Output the [x, y] coordinate of the center of the cell containing the given text.  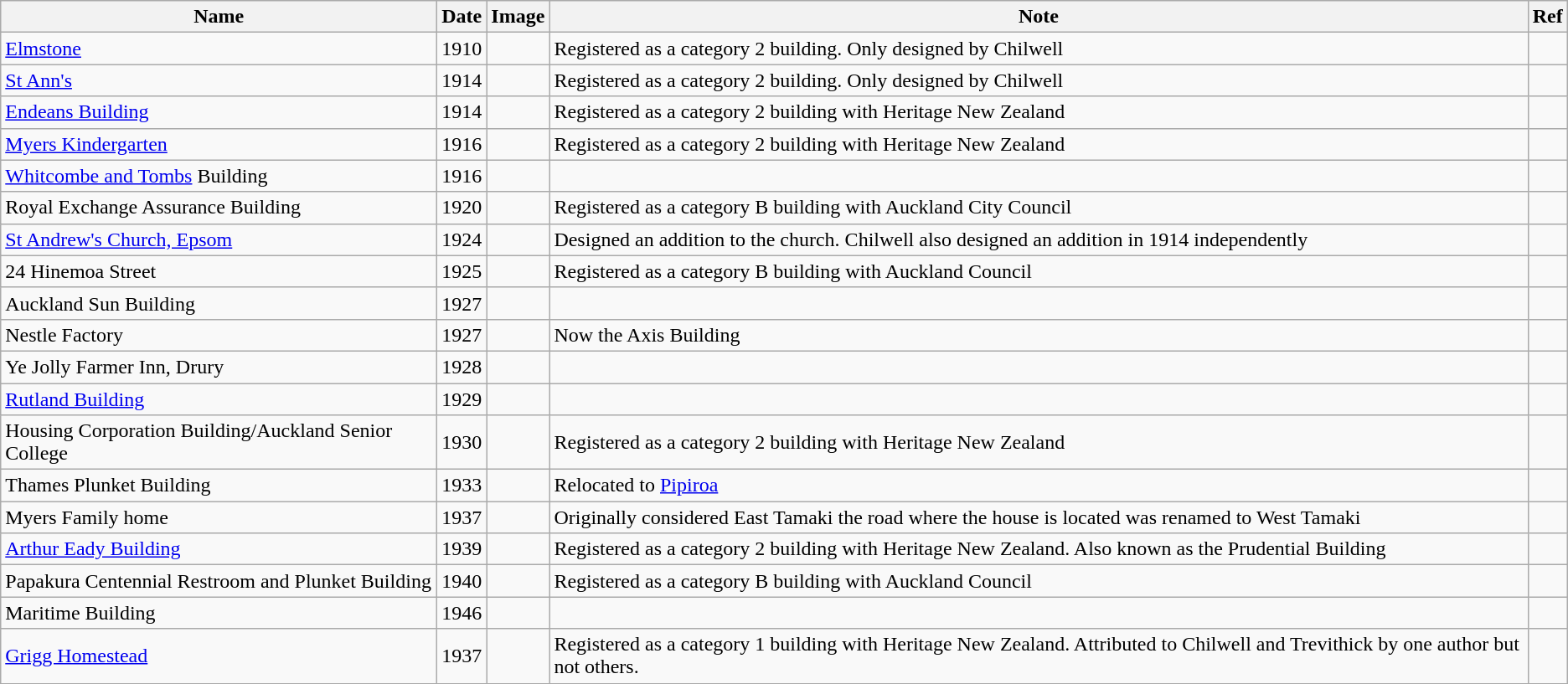
Originally considered East Tamaki the road where the house is located was renamed to West Tamaki [1039, 517]
Royal Exchange Assurance Building [219, 208]
Now the Axis Building [1039, 335]
Date [462, 17]
1946 [462, 613]
1929 [462, 399]
1933 [462, 486]
Note [1039, 17]
1930 [462, 442]
Thames Plunket Building [219, 486]
Papakura Centennial Restroom and Plunket Building [219, 581]
1939 [462, 549]
1920 [462, 208]
Housing Corporation Building/Auckland Senior College [219, 442]
1925 [462, 271]
Maritime Building [219, 613]
1940 [462, 581]
St Andrew's Church, Epsom [219, 239]
Endeans Building [219, 112]
Registered as a category 2 building with Heritage New Zealand. Also known as the Prudential Building [1039, 549]
Image [518, 17]
Registered as a category B building with Auckland City Council [1039, 208]
Registered as a category 1 building with Heritage New Zealand. Attributed to Chilwell and Trevithick by one author but not others. [1039, 656]
Ye Jolly Farmer Inn, Drury [219, 367]
Grigg Homestead [219, 656]
1924 [462, 239]
Myers Kindergarten [219, 144]
Auckland Sun Building [219, 303]
Arthur Eady Building [219, 549]
Rutland Building [219, 399]
St Ann's [219, 80]
Designed an addition to the church. Chilwell also designed an addition in 1914 independently [1039, 239]
Nestle Factory [219, 335]
Elmstone [219, 49]
1928 [462, 367]
Name [219, 17]
Whitcombe and Tombs Building [219, 176]
Myers Family home [219, 517]
Ref [1548, 17]
24 Hinemoa Street [219, 271]
1910 [462, 49]
Relocated to Pipiroa [1039, 486]
